Extract the [X, Y] coordinate from the center of the cell holding the provided text.  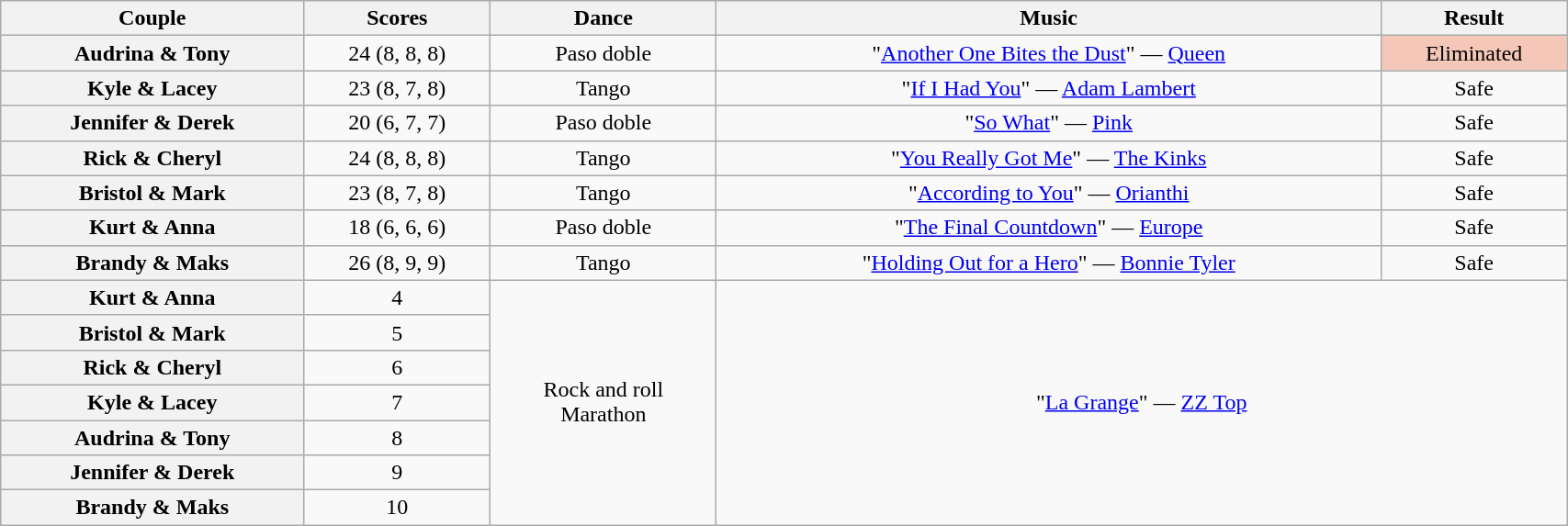
5 [397, 332]
6 [397, 367]
20 (6, 7, 7) [397, 123]
Result [1474, 18]
18 (6, 6, 6) [397, 228]
"The Final Countdown" — Europe [1049, 228]
9 [397, 473]
"La Grange" — ZZ Top [1142, 402]
Couple [152, 18]
"So What" — Pink [1049, 123]
Rock and rollMarathon [604, 402]
26 (8, 9, 9) [397, 263]
Dance [604, 18]
4 [397, 297]
"If I Had You" — Adam Lambert [1049, 88]
"Holding Out for a Hero" — Bonnie Tyler [1049, 263]
7 [397, 402]
Scores [397, 18]
"Another One Bites the Dust" — Queen [1049, 53]
"You Really Got Me" — The Kinks [1049, 158]
"According to You" — Orianthi [1049, 193]
Eliminated [1474, 53]
Music [1049, 18]
10 [397, 508]
8 [397, 438]
